Provide the (x, y) coordinate of the cell's center where the given text is located.  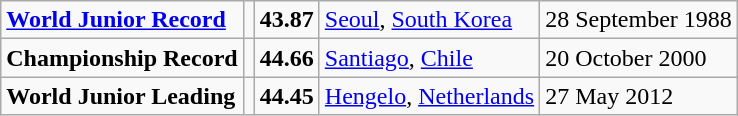
28 September 1988 (639, 20)
20 October 2000 (639, 58)
Seoul, South Korea (429, 20)
World Junior Leading (122, 96)
44.66 (286, 58)
Santiago, Chile (429, 58)
World Junior Record (122, 20)
Championship Record (122, 58)
27 May 2012 (639, 96)
43.87 (286, 20)
44.45 (286, 96)
Hengelo, Netherlands (429, 96)
